Search for the cell housing the specified text and yield its (X, Y) center coordinate. 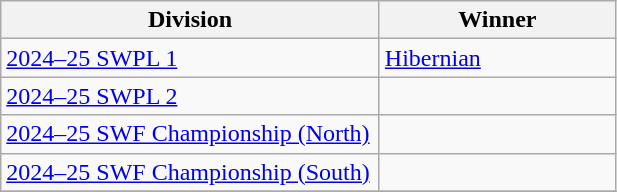
2024–25 SWPL 2 (190, 96)
Hibernian (497, 58)
2024–25 SWF Championship (South) (190, 172)
Winner (497, 20)
2024–25 SWF Championship (North) (190, 134)
Division (190, 20)
2024–25 SWPL 1 (190, 58)
